Provide the (X, Y) coordinate of the cell's center where the given text is located.  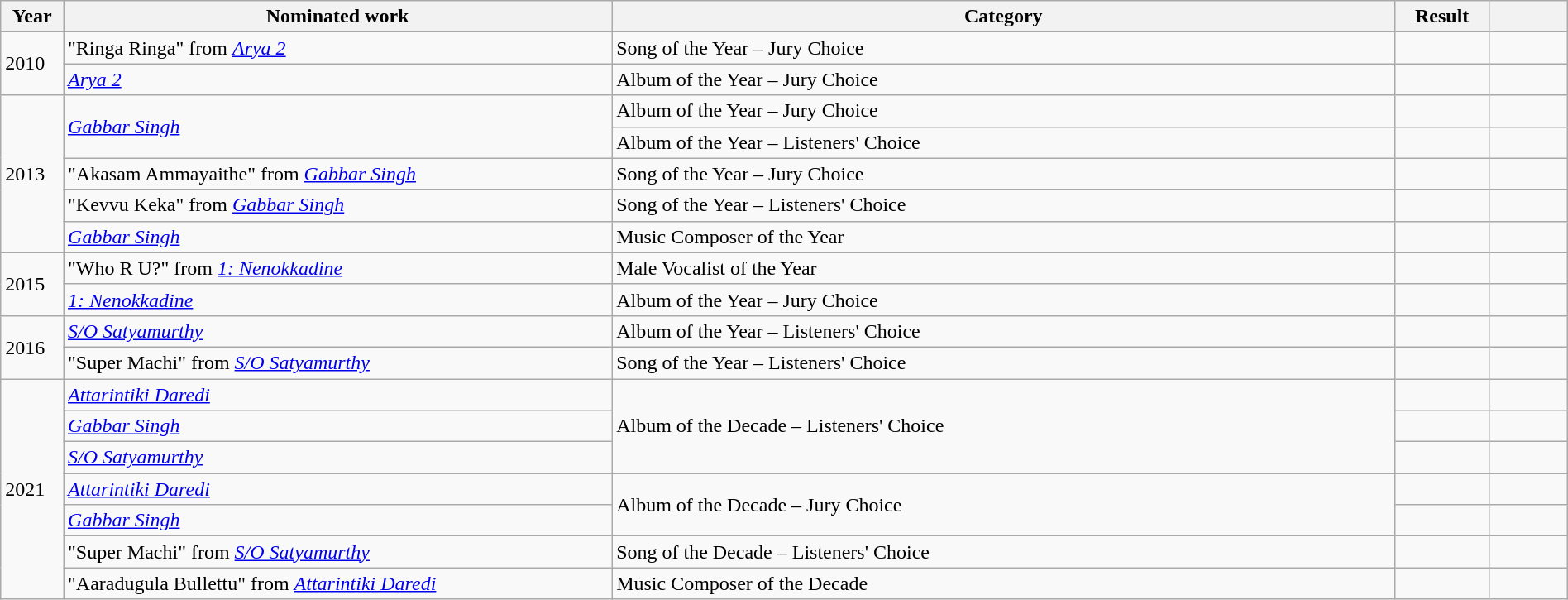
"Who R U?" from 1: Nenokkadine (337, 268)
2021 (32, 489)
Male Vocalist of the Year (1004, 268)
2013 (32, 174)
Music Composer of the Decade (1004, 583)
Album of the Decade – Listeners' Choice (1004, 426)
"Aaradugula Bullettu" from Attarintiki Daredi (337, 583)
2010 (32, 64)
Music Composer of the Year (1004, 237)
Year (32, 17)
"Ringa Ringa" from Arya 2 (337, 48)
Arya 2 (337, 79)
Result (1442, 17)
Nominated work (337, 17)
Song of the Decade – Listeners' Choice (1004, 552)
"Kevvu Keka" from Gabbar Singh (337, 205)
"Akasam Ammayaithe" from Gabbar Singh (337, 174)
Category (1004, 17)
Album of the Decade – Jury Choice (1004, 505)
2016 (32, 347)
1: Nenokkadine (337, 300)
2015 (32, 284)
